Identify which cell holds the provided text, then report its [x, y] central coordinate. 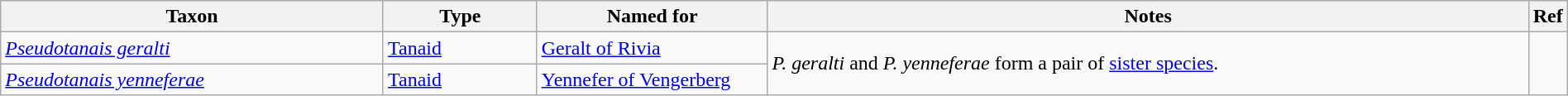
P. geralti and P. yenneferae form a pair of sister species. [1148, 64]
Ref [1548, 17]
Notes [1148, 17]
Type [460, 17]
Taxon [192, 17]
Yennefer of Vengerberg [652, 79]
Pseudotanais geralti [192, 48]
Pseudotanais yenneferae [192, 79]
Geralt of Rivia [652, 48]
Named for [652, 17]
